Determine the (x, y) coordinate at the center of the cell enclosing the given text.  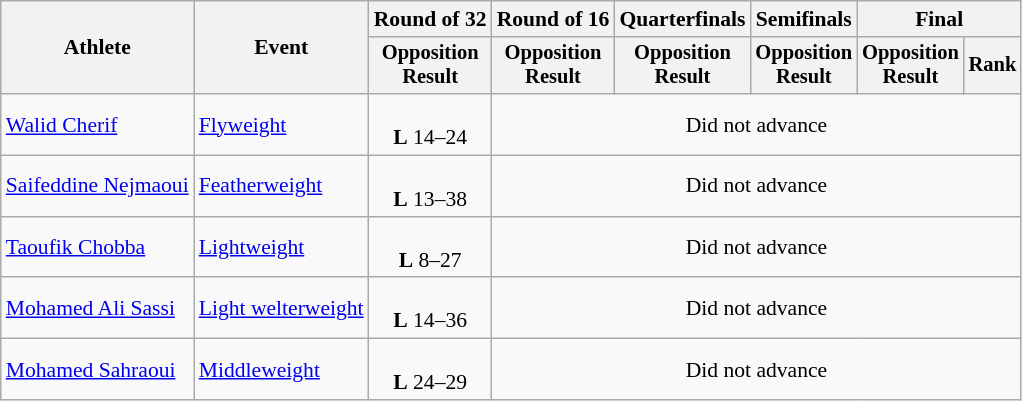
Athlete (98, 48)
L 24–29 (430, 370)
Mohamed Ali Sassi (98, 308)
L 14–36 (430, 308)
Light welterweight (282, 308)
L 13–38 (430, 186)
Lightweight (282, 248)
Quarterfinals (682, 19)
Rank (993, 66)
Middleweight (282, 370)
Walid Cherif (98, 124)
Round of 32 (430, 19)
L 14–24 (430, 124)
Round of 16 (554, 19)
Event (282, 48)
Saifeddine Nejmaoui (98, 186)
Featherweight (282, 186)
Final (939, 19)
Semifinals (804, 19)
Flyweight (282, 124)
Mohamed Sahraoui (98, 370)
Taoufik Chobba (98, 248)
L 8–27 (430, 248)
